Extract the [x, y] coordinate from the center of the cell holding the provided text.  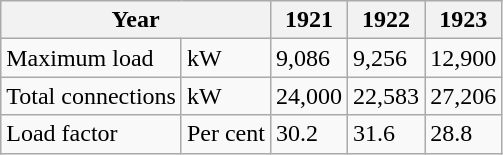
Total connections [92, 96]
9,256 [386, 58]
28.8 [464, 134]
Load factor [92, 134]
1922 [386, 20]
Maximum load [92, 58]
24,000 [308, 96]
22,583 [386, 96]
Per cent [226, 134]
9,086 [308, 58]
Year [136, 20]
12,900 [464, 58]
30.2 [308, 134]
31.6 [386, 134]
1921 [308, 20]
27,206 [464, 96]
1923 [464, 20]
